Search for the cell housing the specified text and yield its (x, y) center coordinate. 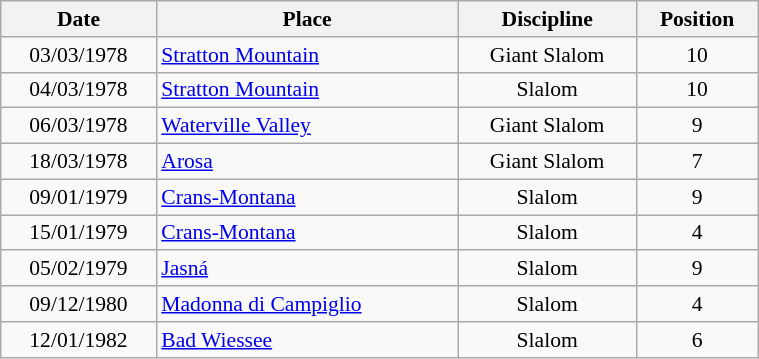
Bad Wiessee (307, 340)
Arosa (307, 162)
Madonna di Campiglio (307, 304)
Position (696, 19)
Discipline (548, 19)
18/03/1978 (78, 162)
05/02/1979 (78, 269)
12/01/1982 (78, 340)
15/01/1979 (78, 233)
03/03/1978 (78, 55)
09/12/1980 (78, 304)
04/03/1978 (78, 90)
Date (78, 19)
Jasná (307, 269)
06/03/1978 (78, 126)
6 (696, 340)
Waterville Valley (307, 126)
Place (307, 19)
09/01/1979 (78, 197)
7 (696, 162)
